Provide the [x, y] coordinate of the cell's center where the given text is located.  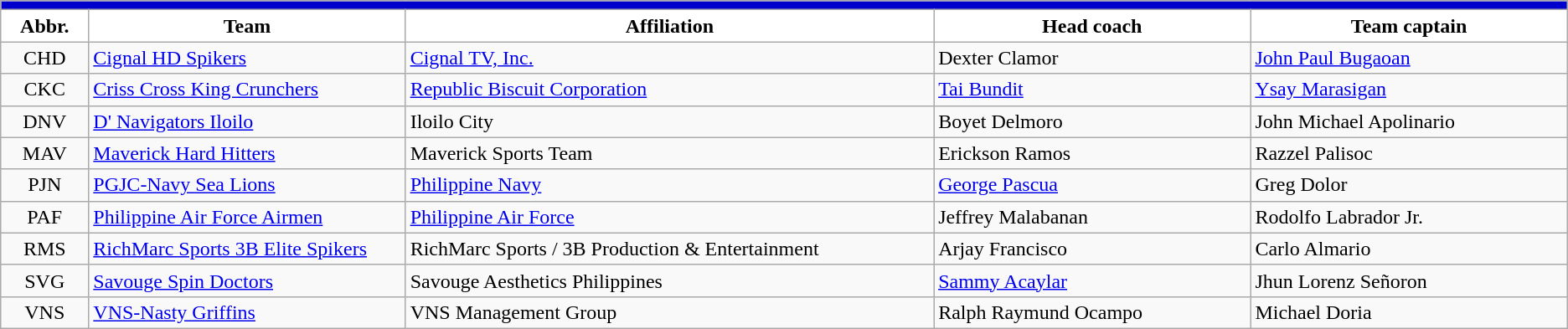
Abbr. [45, 26]
MAV [45, 153]
RichMarc Sports / 3B Production & Entertainment [669, 249]
Maverick Sports Team [669, 153]
Team captain [1409, 26]
VNS Management Group [669, 312]
Erickson Ramos [1092, 153]
Ysay Marasigan [1409, 90]
Michael Doria [1409, 312]
Carlo Almario [1409, 249]
Philippine Navy [669, 185]
VNS [45, 312]
Savouge Spin Doctors [247, 280]
SVG [45, 280]
VNS-Nasty Griffins [247, 312]
Criss Cross King Crunchers [247, 90]
Greg Dolor [1409, 185]
Savouge Aesthetics Philippines [669, 280]
Affiliation [669, 26]
John Michael Apolinario [1409, 121]
Arjay Francisco [1092, 249]
George Pascua [1092, 185]
PGJC-Navy Sea Lions [247, 185]
John Paul Bugaoan [1409, 58]
Head coach [1092, 26]
D' Navigators Iloilo [247, 121]
Maverick Hard Hitters [247, 153]
Cignal HD Spikers [247, 58]
Sammy Acaylar [1092, 280]
Boyet Delmoro [1092, 121]
Jhun Lorenz Señoron [1409, 280]
Republic Biscuit Corporation [669, 90]
Iloilo City [669, 121]
Team [247, 26]
Dexter Clamor [1092, 58]
Ralph Raymund Ocampo [1092, 312]
CHD [45, 58]
DNV [45, 121]
Jeffrey Malabanan [1092, 217]
RichMarc Sports 3B Elite Spikers [247, 249]
Razzel Palisoc [1409, 153]
RMS [45, 249]
PAF [45, 217]
Philippine Air Force Airmen [247, 217]
Cignal TV, Inc. [669, 58]
Tai Bundit [1092, 90]
CKC [45, 90]
PJN [45, 185]
Rodolfo Labrador Jr. [1409, 217]
Philippine Air Force [669, 217]
